Identify which cell holds the provided text, then report its [X, Y] central coordinate. 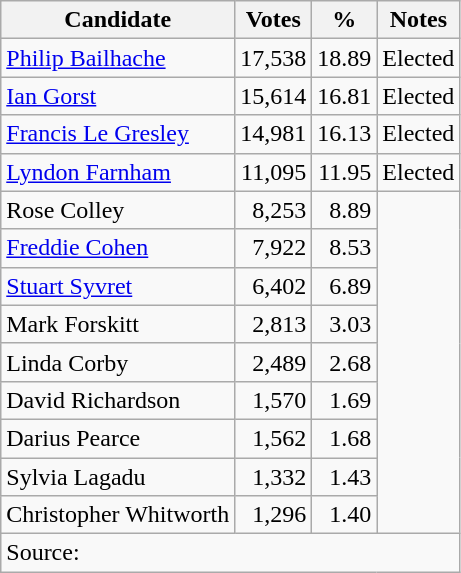
16.13 [344, 134]
11,095 [274, 172]
% [344, 20]
David Richardson [118, 400]
Candidate [118, 20]
2,489 [274, 362]
8.89 [344, 210]
15,614 [274, 96]
1.43 [344, 477]
1.40 [344, 515]
1,562 [274, 438]
Notes [418, 20]
8.53 [344, 248]
Source: [230, 553]
2.68 [344, 362]
Francis Le Gresley [118, 134]
1.68 [344, 438]
1.69 [344, 400]
1,332 [274, 477]
17,538 [274, 58]
1,570 [274, 400]
14,981 [274, 134]
1,296 [274, 515]
16.81 [344, 96]
6,402 [274, 286]
2,813 [274, 324]
18.89 [344, 58]
Sylvia Lagadu [118, 477]
7,922 [274, 248]
3.03 [344, 324]
Mark Forskitt [118, 324]
Rose Colley [118, 210]
11.95 [344, 172]
Stuart Syvret [118, 286]
Ian Gorst [118, 96]
6.89 [344, 286]
Votes [274, 20]
Freddie Cohen [118, 248]
Lyndon Farnham [118, 172]
Darius Pearce [118, 438]
8,253 [274, 210]
Linda Corby [118, 362]
Philip Bailhache [118, 58]
Christopher Whitworth [118, 515]
